For the text-containing cell, return its midpoint in (X, Y) coordinate format. 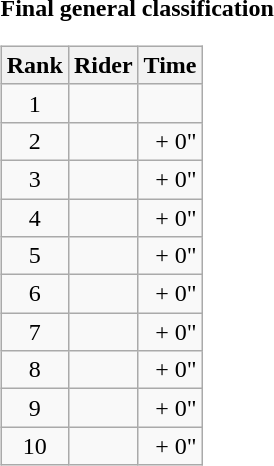
9 (34, 408)
Rider (103, 65)
5 (34, 256)
1 (34, 103)
10 (34, 446)
8 (34, 370)
Rank (34, 65)
6 (34, 294)
7 (34, 332)
3 (34, 179)
2 (34, 141)
4 (34, 217)
Time (170, 65)
